Capture the cell that displays the provided text and extract its (x, y) central coordinate. 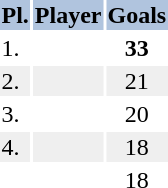
1. (15, 48)
4. (15, 147)
18 (137, 147)
33 (137, 48)
Pl. (15, 15)
3. (15, 114)
2. (15, 81)
Goals (137, 15)
20 (137, 114)
Player (68, 15)
21 (137, 81)
